From the cell containing the given text, extract its center point as [x, y] coordinate. 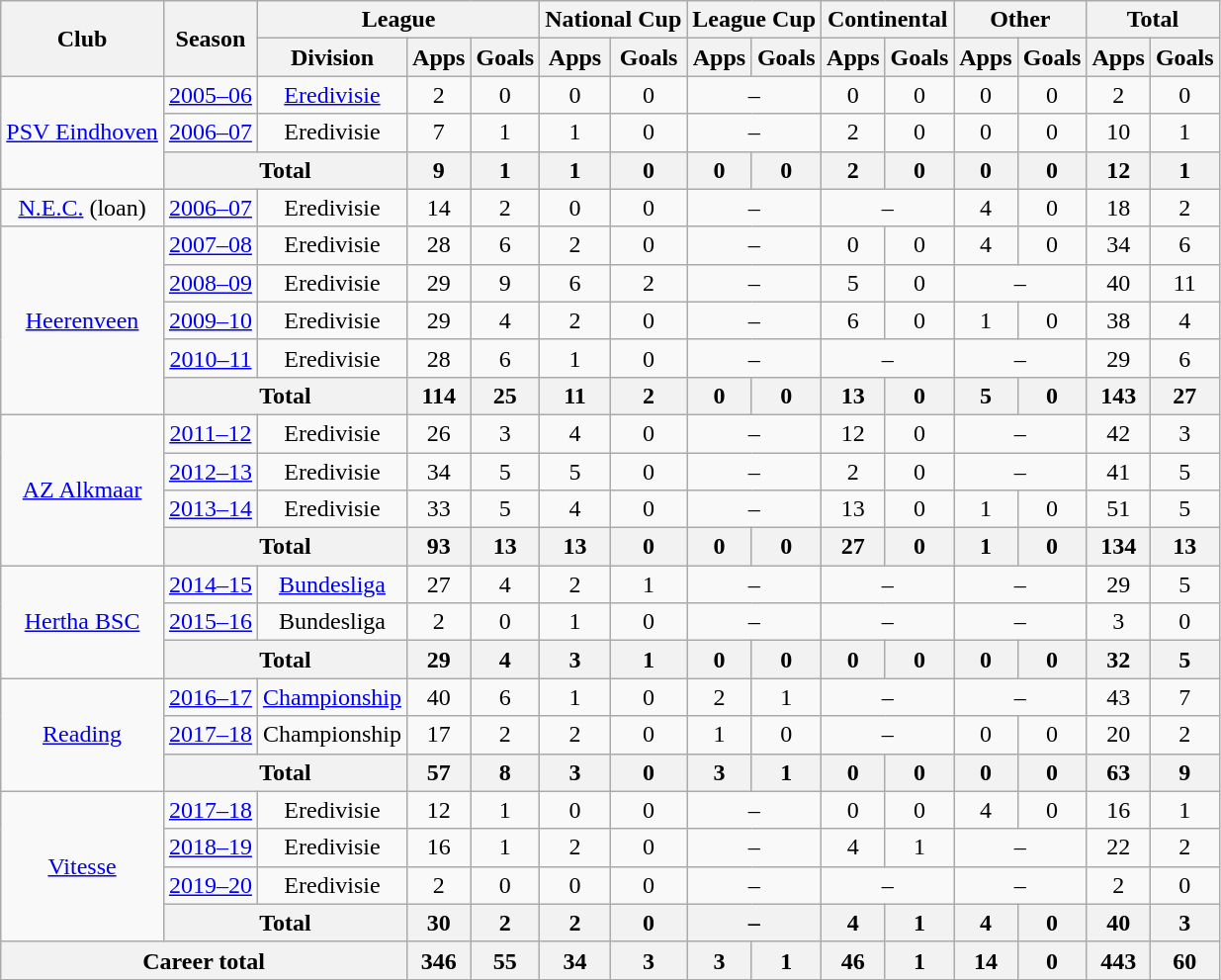
N.E.C. (loan) [83, 208]
Club [83, 39]
20 [1118, 735]
46 [853, 960]
41 [1118, 472]
2010–11 [210, 358]
AZ Alkmaar [83, 490]
PSV Eindhoven [83, 133]
Heerenveen [83, 320]
2007–08 [210, 245]
Reading [83, 735]
22 [1118, 847]
63 [1118, 772]
2014–15 [210, 584]
2019–20 [210, 885]
League Cup [754, 20]
Vitesse [83, 866]
8 [505, 772]
2005–06 [210, 95]
17 [439, 735]
443 [1118, 960]
30 [439, 923]
57 [439, 772]
26 [439, 433]
National Cup [613, 20]
346 [439, 960]
60 [1184, 960]
93 [439, 547]
42 [1118, 433]
Division [332, 57]
Hertha BSC [83, 622]
2011–12 [210, 433]
38 [1118, 320]
33 [439, 509]
Continental [888, 20]
2009–10 [210, 320]
43 [1118, 697]
Season [210, 39]
League [397, 20]
Other [1020, 20]
134 [1118, 547]
2015–16 [210, 622]
25 [505, 396]
32 [1118, 660]
Career total [204, 960]
114 [439, 396]
2016–17 [210, 697]
10 [1118, 133]
2013–14 [210, 509]
2018–19 [210, 847]
51 [1118, 509]
2012–13 [210, 472]
18 [1118, 208]
2008–09 [210, 283]
55 [505, 960]
143 [1118, 396]
